Return (X, Y) of the center of cell containing provided text 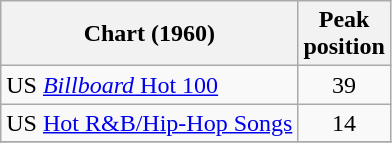
US Hot R&B/Hip-Hop Songs (150, 123)
US Billboard Hot 100 (150, 85)
Peakposition (344, 34)
39 (344, 85)
14 (344, 123)
Chart (1960) (150, 34)
